Output the (X, Y) coordinate of the center of the cell containing the given text.  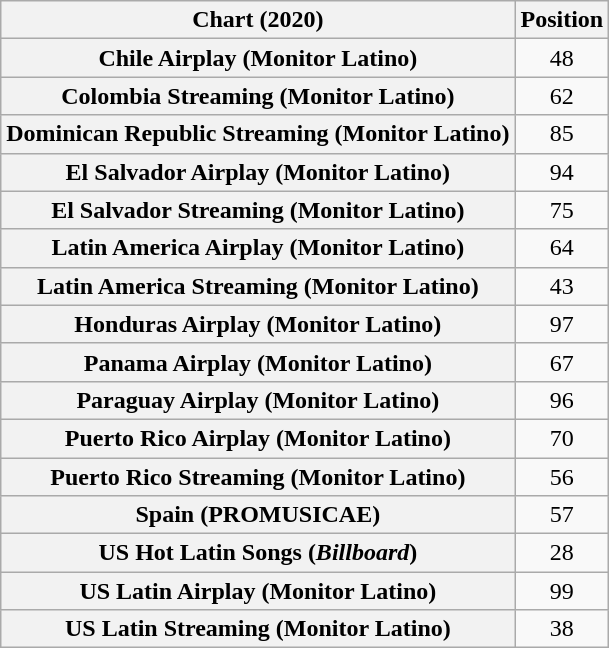
94 (562, 172)
Chart (2020) (258, 20)
70 (562, 438)
Spain (PROMUSICAE) (258, 515)
85 (562, 134)
US Latin Streaming (Monitor Latino) (258, 629)
57 (562, 515)
75 (562, 210)
48 (562, 58)
Dominican Republic Streaming (Monitor Latino) (258, 134)
Puerto Rico Airplay (Monitor Latino) (258, 438)
Honduras Airplay (Monitor Latino) (258, 324)
67 (562, 362)
El Salvador Airplay (Monitor Latino) (258, 172)
62 (562, 96)
Chile Airplay (Monitor Latino) (258, 58)
El Salvador Streaming (Monitor Latino) (258, 210)
56 (562, 477)
Puerto Rico Streaming (Monitor Latino) (258, 477)
28 (562, 553)
38 (562, 629)
43 (562, 286)
Position (562, 20)
96 (562, 400)
US Hot Latin Songs (Billboard) (258, 553)
Latin America Airplay (Monitor Latino) (258, 248)
Paraguay Airplay (Monitor Latino) (258, 400)
64 (562, 248)
Panama Airplay (Monitor Latino) (258, 362)
US Latin Airplay (Monitor Latino) (258, 591)
97 (562, 324)
99 (562, 591)
Colombia Streaming (Monitor Latino) (258, 96)
Latin America Streaming (Monitor Latino) (258, 286)
